Determine the (X, Y) coordinate at the center of the cell enclosing the given text.  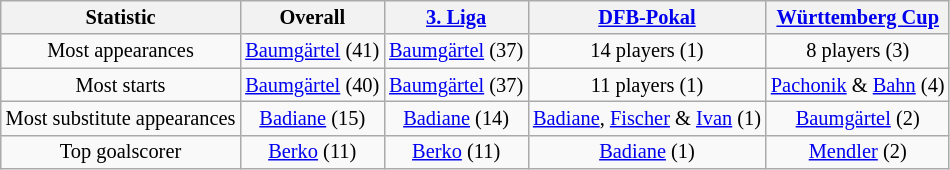
Badiane (1) (647, 152)
Baumgärtel (41) (312, 51)
Overall (312, 17)
Badiane, Fischer & Ivan (1) (647, 118)
DFB-Pokal (647, 17)
3. Liga (456, 17)
Badiane (15) (312, 118)
14 players (1) (647, 51)
11 players (1) (647, 85)
Most substitute appearances (121, 118)
Baumgärtel (2) (858, 118)
Top goalscorer (121, 152)
8 players (3) (858, 51)
Baumgärtel (40) (312, 85)
Most appearances (121, 51)
Most starts (121, 85)
Württemberg Cup (858, 17)
Pachonik & Bahn (4) (858, 85)
Statistic (121, 17)
Badiane (14) (456, 118)
Mendler (2) (858, 152)
